From the cell containing the given text, extract its center point as (X, Y) coordinate. 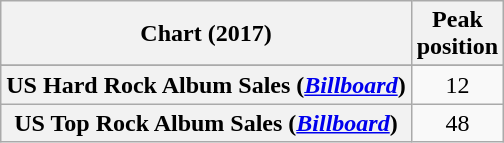
Chart (2017) (206, 34)
US Top Rock Album Sales (Billboard) (206, 123)
48 (457, 123)
US Hard Rock Album Sales (Billboard) (206, 85)
12 (457, 85)
Peak position (457, 34)
